Provide the (X, Y) coordinate of the cell's center where the given text is located.  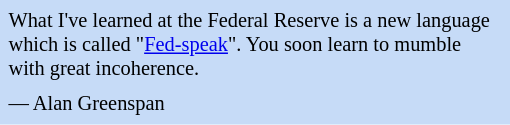
What I've learned at the Federal Reserve is a new language which is called "Fed-speak". You soon learn to mumble with great incoherence. (254, 46)
— Alan Greenspan (254, 104)
